Scan for the cell matching the given text and deliver its (X, Y) coordinate at center. 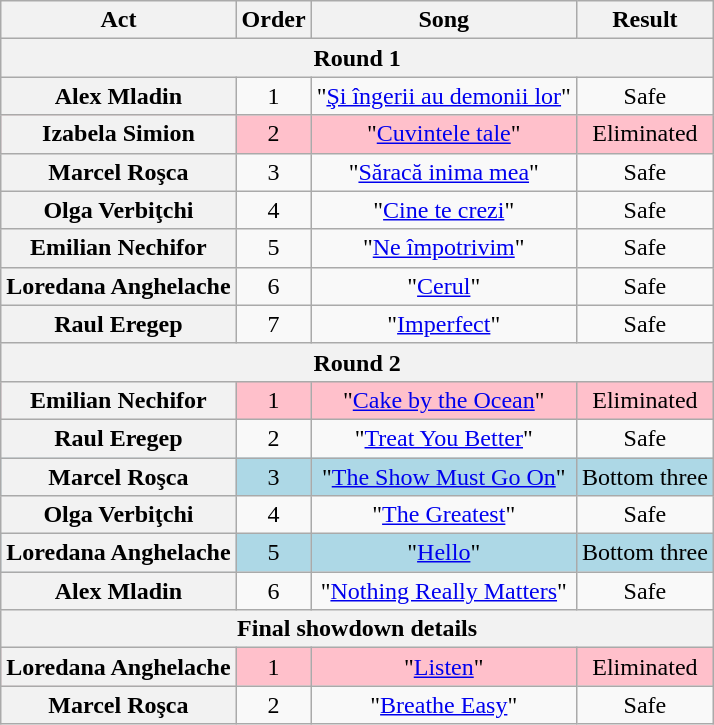
"Hello" (444, 553)
Round 1 (358, 58)
"Cine te crezi" (444, 210)
"Breathe Easy" (444, 705)
Act (118, 20)
Order (274, 20)
Izabela Simion (118, 134)
"Cerul" (444, 286)
Final showdown details (358, 629)
"Listen" (444, 667)
Round 2 (358, 362)
"Şi îngerii au demonii lor" (444, 96)
"Ne împotrivim" (444, 248)
Result (644, 20)
"The Greatest" (444, 515)
Song (444, 20)
7 (274, 324)
"Treat You Better" (444, 438)
"Cake by the Ocean" (444, 400)
"Imperfect" (444, 324)
"Săracă inima mea" (444, 172)
"Cuvintele tale" (444, 134)
"The Show Must Go On" (444, 477)
"Nothing Really Matters" (444, 591)
